From the cell containing the given text, extract its center point as [X, Y] coordinate. 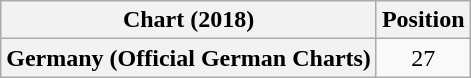
27 [423, 58]
Germany (Official German Charts) [189, 58]
Position [423, 20]
Chart (2018) [189, 20]
